Return the (X, Y) coordinate for the center point of the cell that contains the specified text.  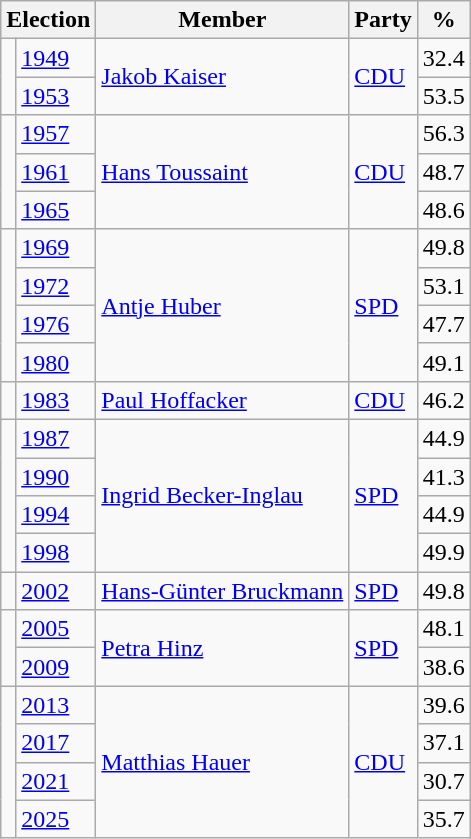
1987 (56, 438)
1998 (56, 553)
53.1 (444, 286)
2009 (56, 667)
1949 (56, 58)
1953 (56, 96)
1972 (56, 286)
Hans Toussaint (222, 172)
% (444, 20)
Matthias Hauer (222, 762)
1969 (56, 248)
2005 (56, 629)
2017 (56, 743)
39.6 (444, 705)
30.7 (444, 781)
2021 (56, 781)
46.2 (444, 400)
Antje Huber (222, 305)
Election (48, 20)
Jakob Kaiser (222, 77)
49.9 (444, 553)
1976 (56, 324)
48.1 (444, 629)
47.7 (444, 324)
Member (222, 20)
Party (383, 20)
2013 (56, 705)
1994 (56, 515)
32.4 (444, 58)
37.1 (444, 743)
1957 (56, 134)
56.3 (444, 134)
Ingrid Becker-Inglau (222, 495)
Hans-Günter Bruckmann (222, 591)
1980 (56, 362)
1983 (56, 400)
1961 (56, 172)
1965 (56, 210)
2025 (56, 819)
38.6 (444, 667)
1990 (56, 477)
Petra Hinz (222, 648)
49.1 (444, 362)
35.7 (444, 819)
48.6 (444, 210)
Paul Hoffacker (222, 400)
2002 (56, 591)
53.5 (444, 96)
41.3 (444, 477)
48.7 (444, 172)
